Search for the cell housing the specified text and yield its [x, y] center coordinate. 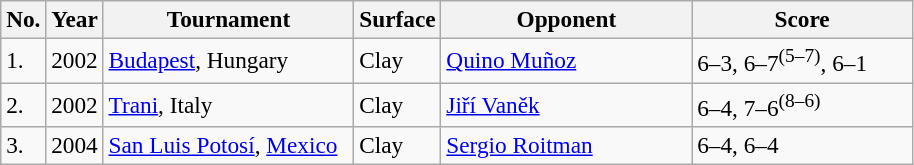
Budapest, Hungary [228, 60]
Tournament [228, 19]
2. [24, 104]
1. [24, 60]
Surface [398, 19]
San Luis Potosí, Mexico [228, 145]
Year [74, 19]
Sergio Roitman [566, 145]
6–4, 6–4 [802, 145]
Trani, Italy [228, 104]
No. [24, 19]
6–4, 7–6(8–6) [802, 104]
Score [802, 19]
Quino Muñoz [566, 60]
6–3, 6–7(5–7), 6–1 [802, 60]
2004 [74, 145]
3. [24, 145]
Opponent [566, 19]
Jiří Vaněk [566, 104]
